Determine the (X, Y) coordinate at the center of the cell enclosing the given text.  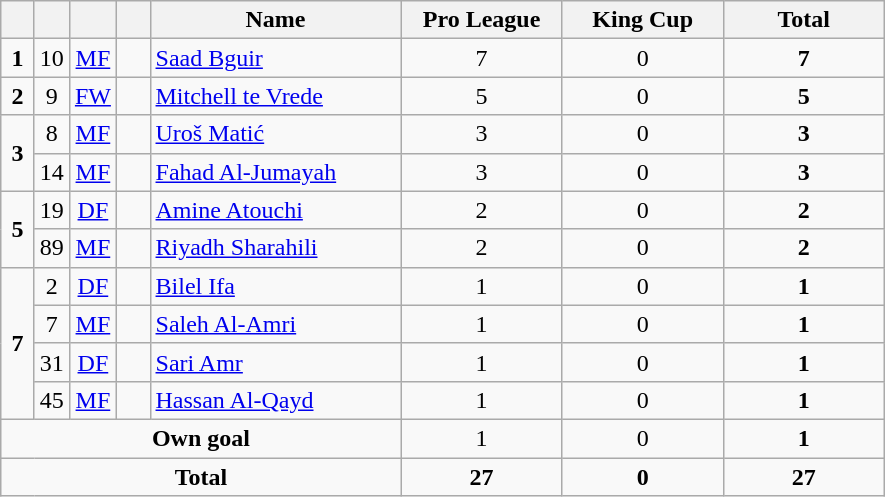
45 (52, 400)
19 (52, 210)
Bilel Ifa (276, 286)
9 (52, 96)
89 (52, 248)
Riyadh Sharahili (276, 248)
10 (52, 58)
Uroš Matić (276, 134)
Mitchell te Vrede (276, 96)
Name (276, 20)
King Cup (642, 20)
FW (92, 96)
Sari Amr (276, 362)
8 (52, 134)
Saad Bguir (276, 58)
Amine Atouchi (276, 210)
Own goal (201, 438)
14 (52, 172)
Saleh Al-Amri (276, 324)
Fahad Al-Jumayah (276, 172)
31 (52, 362)
Hassan Al-Qayd (276, 400)
Pro League (482, 20)
